Scan for the cell matching the given text and deliver its (x, y) coordinate at center. 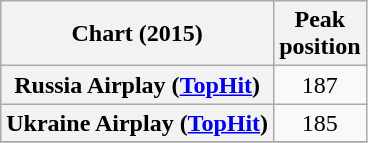
Russia Airplay (TopHit) (138, 85)
Peakposition (320, 34)
Chart (2015) (138, 34)
Ukraine Airplay (TopHit) (138, 123)
187 (320, 85)
185 (320, 123)
